Find where the given text appears and provide that cell's center as (X, Y) coordinate. 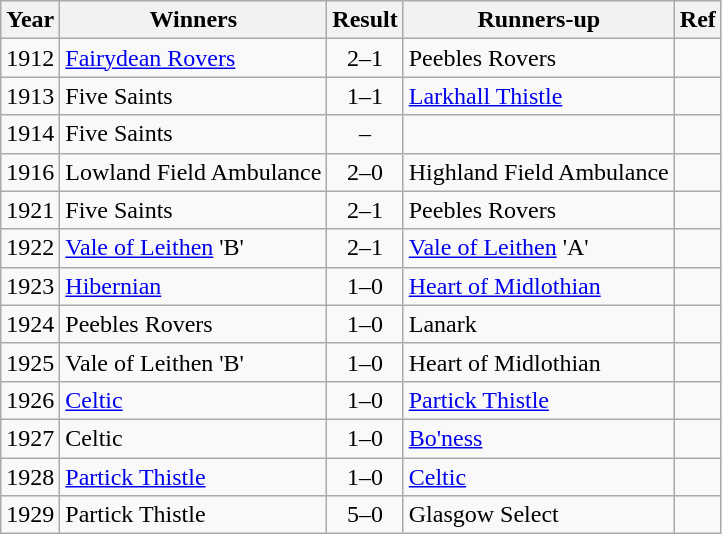
Fairydean Rovers (194, 58)
Ref (698, 20)
1928 (30, 477)
Larkhall Thistle (538, 96)
1922 (30, 248)
1913 (30, 96)
1926 (30, 400)
1914 (30, 134)
1921 (30, 210)
Hibernian (194, 286)
Result (365, 20)
Highland Field Ambulance (538, 172)
Runners-up (538, 20)
Glasgow Select (538, 515)
Lowland Field Ambulance (194, 172)
2–0 (365, 172)
Bo'ness (538, 438)
Winners (194, 20)
Lanark (538, 324)
1924 (30, 324)
1923 (30, 286)
1912 (30, 58)
Vale of Leithen 'A' (538, 248)
1916 (30, 172)
1–1 (365, 96)
– (365, 134)
1925 (30, 362)
5–0 (365, 515)
1927 (30, 438)
1929 (30, 515)
Year (30, 20)
